Search for the cell housing the specified text and yield its (X, Y) center coordinate. 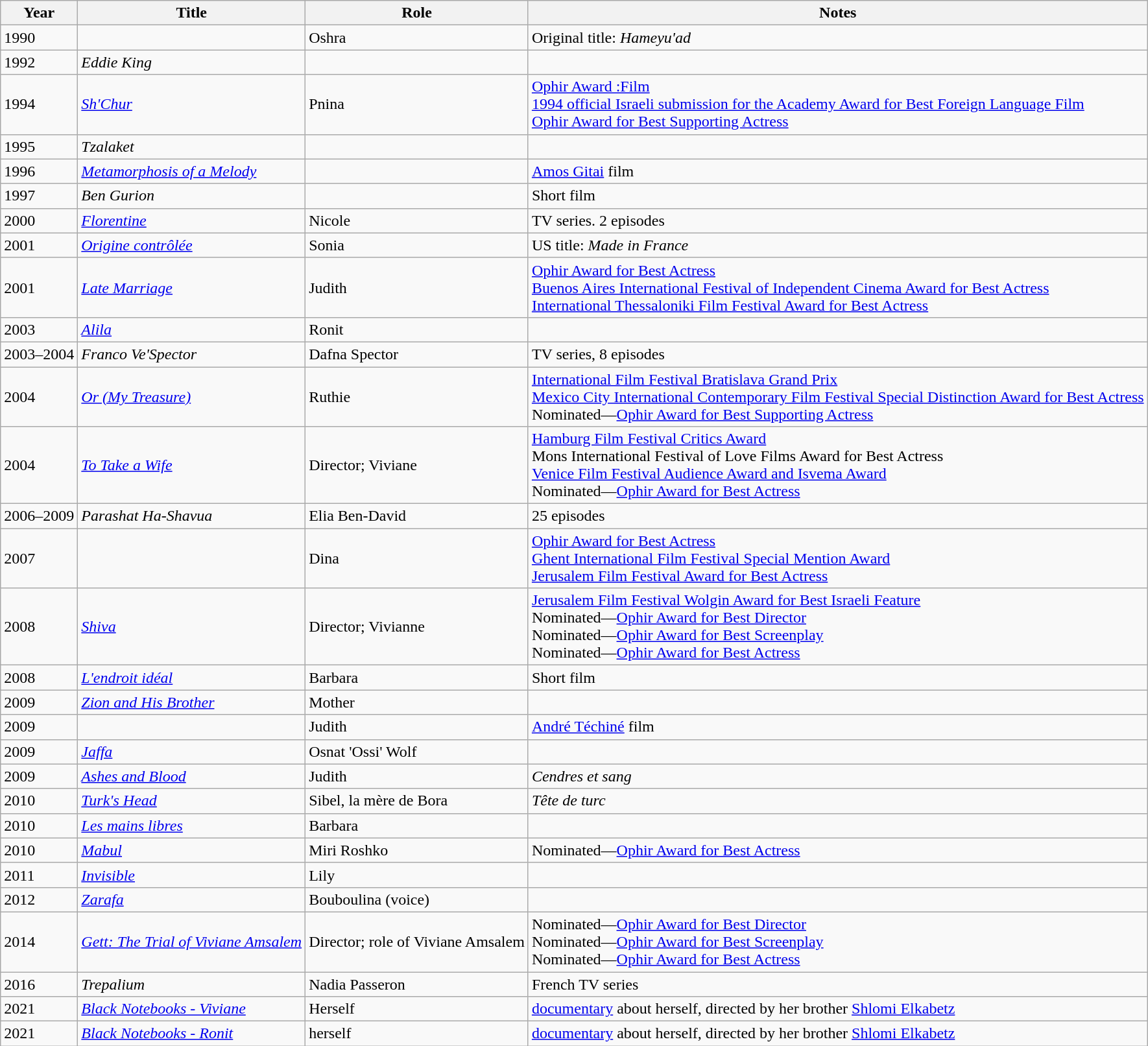
Amos Gitai film (838, 171)
2012 (39, 899)
1995 (39, 147)
Year (39, 13)
Tête de turc (838, 801)
2000 (39, 220)
Bouboulina (voice) (417, 899)
25 episodes (838, 516)
Black Notebooks - Viviane (192, 1009)
Ruthie (417, 397)
Mabul (192, 850)
Director; Vivianne (417, 626)
Lily (417, 875)
Dina (417, 558)
Ophir Award :Film1994 official Israeli submission for the Academy Award for Best Foreign Language FilmOphir Award for Best Supporting Actress (838, 104)
Origine contrôlée (192, 245)
1992 (39, 62)
Jaffa (192, 752)
Trepalium (192, 984)
Zion and His Brother (192, 702)
Pnina (417, 104)
Miri Roshko (417, 850)
L'endroit idéal (192, 678)
Sh'Chur (192, 104)
Ben Gurion (192, 196)
Black Notebooks - Ronit (192, 1034)
1997 (39, 196)
TV series, 8 episodes (838, 354)
Franco Ve'Spector (192, 354)
Gett: The Trial of Viviane Amsalem (192, 942)
2003 (39, 329)
2014 (39, 942)
2007 (39, 558)
Invisible (192, 875)
Nominated—Ophir Award for Best DirectorNominated—Ophir Award for Best ScreenplayNominated—Ophir Award for Best Actress (838, 942)
Herself (417, 1009)
2006–2009 (39, 516)
Director; Viviane (417, 466)
Dafna Spector (417, 354)
Florentine (192, 220)
Turk's Head (192, 801)
French TV series (838, 984)
Title (192, 13)
herself (417, 1034)
To Take a Wife (192, 466)
Role (417, 13)
1996 (39, 171)
Zarafa (192, 899)
Late Marriage (192, 287)
Ashes and Blood (192, 776)
Nicole (417, 220)
2016 (39, 984)
Parashat Ha-Shavua (192, 516)
Original title: Hameyu'ad (838, 38)
Sibel, la mère de Bora (417, 801)
Mother (417, 702)
Alila (192, 329)
Metamorphosis of a Melody (192, 171)
Nadia Passeron (417, 984)
Eddie King (192, 62)
André Téchiné film (838, 727)
Tzalaket (192, 147)
1990 (39, 38)
US title: Made in France (838, 245)
2003–2004 (39, 354)
TV series. 2 episodes (838, 220)
Nominated—Ophir Award for Best Actress (838, 850)
Or (My Treasure) (192, 397)
2011 (39, 875)
1994 (39, 104)
Elia Ben-David (417, 516)
Les mains libres (192, 826)
Shiva (192, 626)
Ronit (417, 329)
Notes (838, 13)
Sonia (417, 245)
Cendres et sang (838, 776)
Osnat 'Ossi' Wolf (417, 752)
Director; role of Viviane Amsalem (417, 942)
Oshra (417, 38)
Ophir Award for Best ActressGhent International Film Festival Special Mention AwardJerusalem Film Festival Award for Best Actress (838, 558)
